Capture the cell that displays the provided text and extract its (x, y) central coordinate. 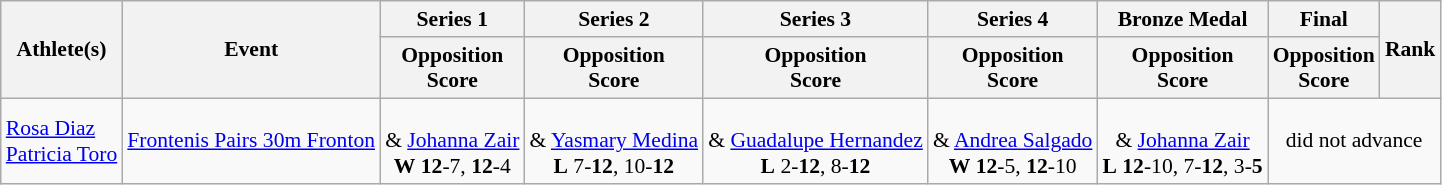
Final (1324, 19)
Rank (1410, 50)
did not advance (1354, 142)
& Johanna Zair L 12-10, 7-12, 3-5 (1182, 142)
Series 2 (614, 19)
& Johanna Zair W 12-7, 12-4 (452, 142)
& Guadalupe Hernandez L 2-12, 8-12 (816, 142)
Series 1 (452, 19)
Series 4 (1013, 19)
Rosa DiazPatricia Toro (62, 142)
Series 3 (816, 19)
Athlete(s) (62, 50)
Frontenis Pairs 30m Fronton (251, 142)
Bronze Medal (1182, 19)
& Yasmary Medina L 7-12, 10-12 (614, 142)
& Andrea Salgado W 12-5, 12-10 (1013, 142)
Event (251, 50)
